Locate the cell with the specified text and output its [x, y] center coordinate. 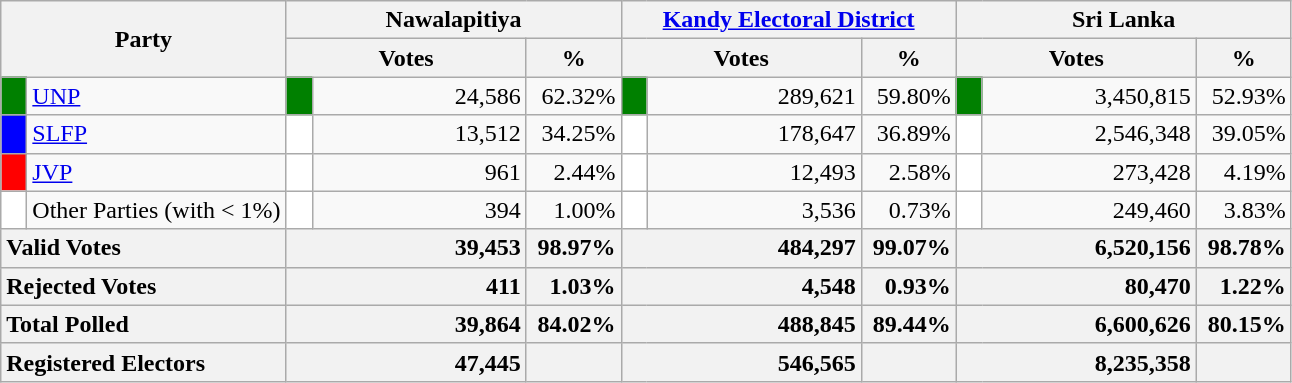
8,235,358 [1076, 362]
6,520,156 [1076, 248]
UNP [156, 96]
24,586 [419, 96]
89.44% [908, 324]
3,450,815 [1089, 96]
4,548 [741, 286]
59.80% [908, 96]
98.78% [1244, 248]
39,453 [406, 248]
80.15% [1244, 324]
961 [419, 172]
52.93% [1244, 96]
36.89% [908, 134]
98.97% [574, 248]
0.73% [908, 210]
Nawalapitiya [454, 20]
Rejected Votes [144, 286]
3,536 [754, 210]
411 [406, 286]
SLFP [156, 134]
84.02% [574, 324]
12,493 [754, 172]
289,621 [754, 96]
Party [144, 39]
80,470 [1076, 286]
178,647 [754, 134]
6,600,626 [1076, 324]
2.58% [908, 172]
3.83% [1244, 210]
2,546,348 [1089, 134]
62.32% [574, 96]
Registered Electors [144, 362]
Kandy Electoral District [788, 20]
Other Parties (with < 1%) [156, 210]
0.93% [908, 286]
2.44% [574, 172]
1.22% [1244, 286]
546,565 [741, 362]
Sri Lanka [1124, 20]
39.05% [1244, 134]
394 [419, 210]
47,445 [406, 362]
99.07% [908, 248]
JVP [156, 172]
Valid Votes [144, 248]
484,297 [741, 248]
13,512 [419, 134]
Total Polled [144, 324]
249,460 [1089, 210]
1.00% [574, 210]
39,864 [406, 324]
1.03% [574, 286]
488,845 [741, 324]
4.19% [1244, 172]
34.25% [574, 134]
273,428 [1089, 172]
